Identify which cell holds the provided text, then report its (X, Y) central coordinate. 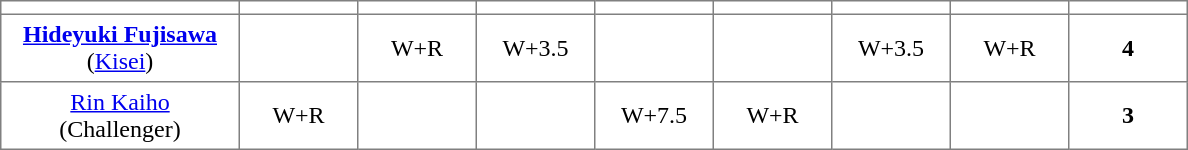
Hideyuki Fujisawa (Kisei) (120, 48)
W+7.5 (654, 116)
4 (1128, 48)
Rin Kaiho (Challenger) (120, 116)
3 (1128, 116)
